From the cell containing the given text, extract its center point as [X, Y] coordinate. 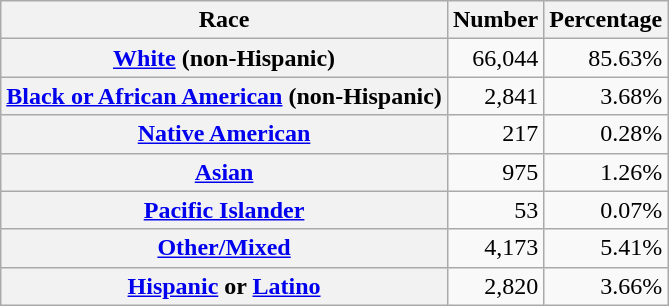
Black or African American (non-Hispanic) [224, 96]
White (non-Hispanic) [224, 58]
Other/Mixed [224, 248]
3.66% [606, 286]
0.07% [606, 210]
2,841 [495, 96]
217 [495, 134]
975 [495, 172]
Race [224, 20]
Percentage [606, 20]
3.68% [606, 96]
66,044 [495, 58]
Native American [224, 134]
4,173 [495, 248]
0.28% [606, 134]
2,820 [495, 286]
Pacific Islander [224, 210]
1.26% [606, 172]
85.63% [606, 58]
Asian [224, 172]
5.41% [606, 248]
53 [495, 210]
Number [495, 20]
Hispanic or Latino [224, 286]
